Extract the (x, y) coordinate from the center of the cell holding the provided text.  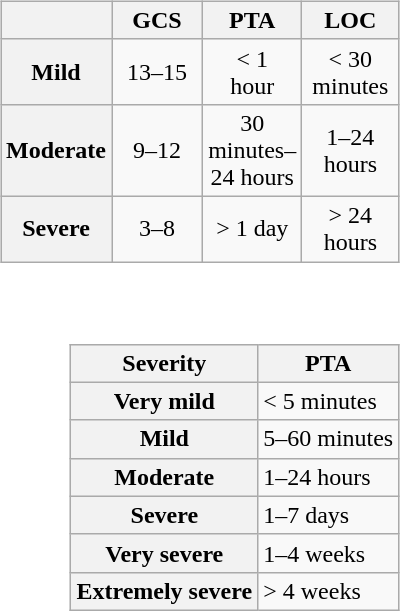
< 30 minutes (350, 72)
> 4 weeks (328, 591)
Extremely severe (164, 591)
3–8 (158, 228)
1–4 weeks (328, 553)
< 1 hour (252, 72)
13–15 (158, 72)
5–60 minutes (328, 439)
Very mild (164, 401)
30 minutes–24 hours (252, 150)
1–7 days (328, 515)
> 24 hours (350, 228)
< 5 minutes (328, 401)
> 1 day (252, 228)
9–12 (158, 150)
LOC (350, 20)
GCS (158, 20)
Very severe (164, 553)
Severity (164, 363)
